Search for the cell housing the specified text and yield its [x, y] center coordinate. 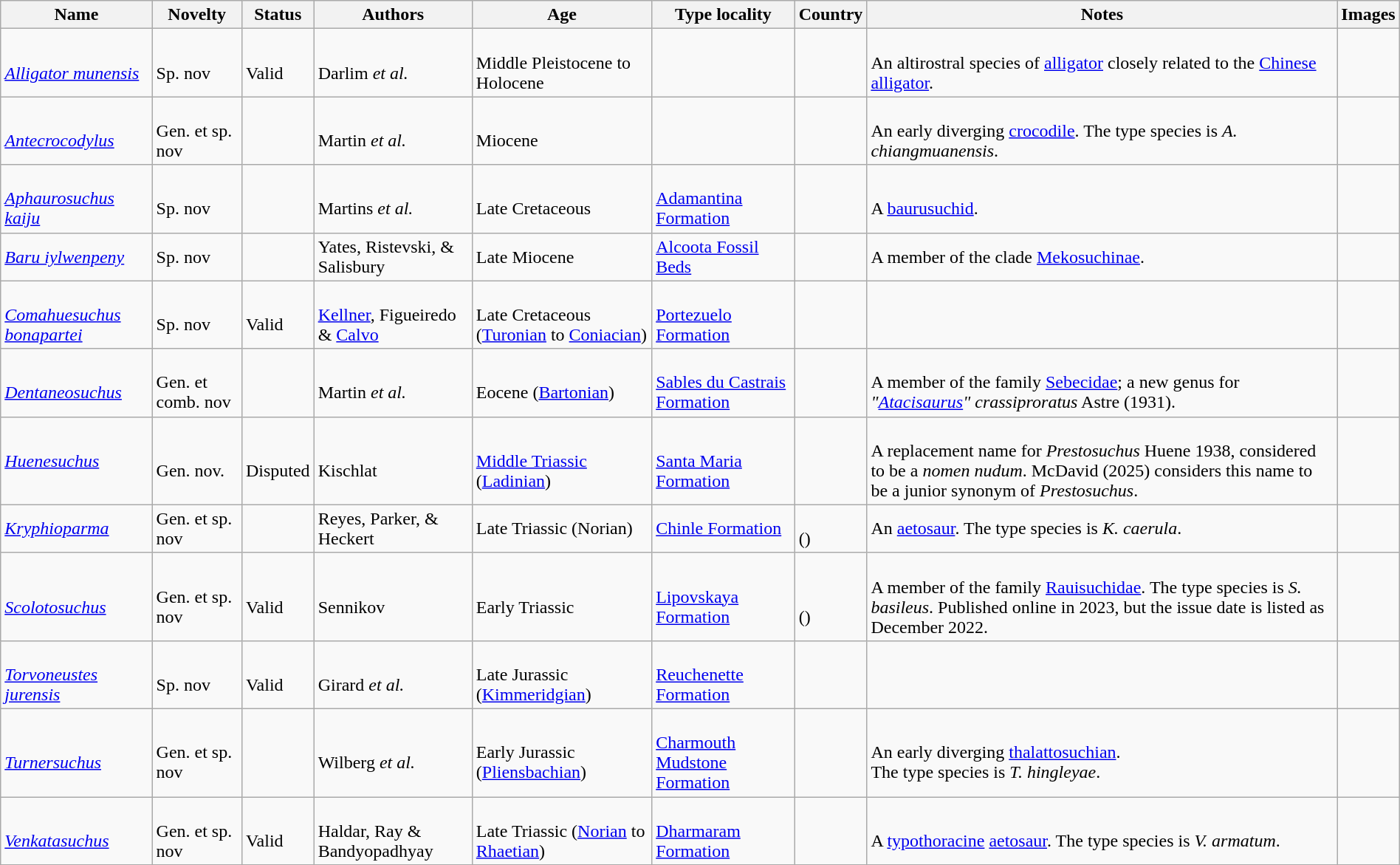
Yates, Ristevski, & Salisbury [393, 257]
Dentaneosuchus [77, 383]
Chinle Formation [724, 529]
An altirostral species of alligator closely related to the Chinese alligator. [1102, 63]
Novelty [196, 15]
Comahuesuchus bonapartei [77, 315]
Late Triassic (Norian) [561, 529]
Early Jurassic (Pliensbachian) [561, 752]
Huenesuchus [77, 461]
Late Miocene [561, 257]
Charmouth Mudstone Formation [724, 752]
A typothoracine aetosaur. The type species is V. armatum. [1102, 830]
A baurusuchid. [1102, 199]
Lipovskaya Formation [724, 597]
Turnersuchus [77, 752]
Authors [393, 15]
Alligator munensis [77, 63]
Sennikov [393, 597]
Dharmaram Formation [724, 830]
A member of the family Rauisuchidae. The type species is S. basileus. Published online in 2023, but the issue date is listed as December 2022. [1102, 597]
Adamantina Formation [724, 199]
Late Cretaceous [561, 199]
An early diverging crocodile. The type species is A. chiangmuanensis. [1102, 131]
Scolotosuchus [77, 597]
Middle Triassic (Ladinian) [561, 461]
Reuchenette Formation [724, 674]
Eocene (Bartonian) [561, 383]
Darlim et al. [393, 63]
An aetosaur. The type species is K. caerula. [1102, 529]
An early diverging thalattosuchian.The type species is T. hingleyae. [1102, 752]
Kellner, Figueiredo & Calvo [393, 315]
Type locality [724, 15]
Girard et al. [393, 674]
Baru iylwenpeny [77, 257]
Portezuelo Formation [724, 315]
Sables du Castrais Formation [724, 383]
Miocene [561, 131]
Country [831, 15]
Kischlat [393, 461]
Gen. nov. [196, 461]
Kryphioparma [77, 529]
Images [1368, 15]
Santa Maria Formation [724, 461]
A member of the clade Mekosuchinae. [1102, 257]
Gen. et comb. nov [196, 383]
Notes [1102, 15]
Aphaurosuchus kaiju [77, 199]
Wilberg et al. [393, 752]
Middle Pleistocene to Holocene [561, 63]
Name [77, 15]
Reyes, Parker, & Heckert [393, 529]
Late Jurassic(Kimmeridgian) [561, 674]
Age [561, 15]
Status [278, 15]
A member of the family Sebecidae; a new genus for "Atacisaurus" crassiproratus Astre (1931). [1102, 383]
Disputed [278, 461]
Late Cretaceous (Turonian to Coniacian) [561, 315]
Early Triassic [561, 597]
Torvoneustes jurensis [77, 674]
Antecrocodylus [77, 131]
Alcoota Fossil Beds [724, 257]
Late Triassic (Norian to Rhaetian) [561, 830]
Venkatasuchus [77, 830]
Martins et al. [393, 199]
Haldar, Ray & Bandyopadhyay [393, 830]
